Return the [x, y] coordinate for the center point of the cell that contains the specified text.  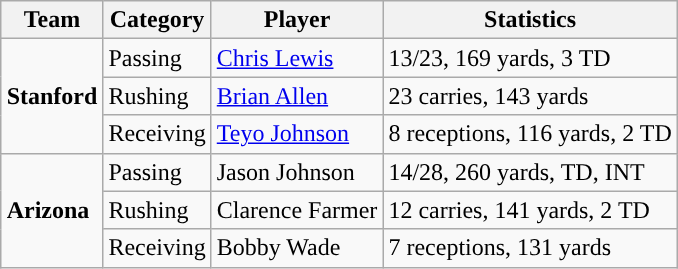
12 carries, 141 yards, 2 TD [530, 210]
Chris Lewis [297, 58]
Team [52, 20]
Teyo Johnson [297, 134]
Category [157, 20]
Clarence Farmer [297, 210]
Brian Allen [297, 96]
Bobby Wade [297, 248]
Statistics [530, 20]
Player [297, 20]
8 receptions, 116 yards, 2 TD [530, 134]
Jason Johnson [297, 172]
13/23, 169 yards, 3 TD [530, 58]
23 carries, 143 yards [530, 96]
14/28, 260 yards, TD, INT [530, 172]
7 receptions, 131 yards [530, 248]
Arizona [52, 210]
Stanford [52, 96]
